Return (x, y) of the center of cell containing provided text 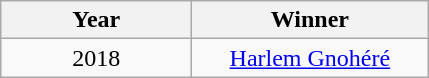
Harlem Gnohéré (310, 58)
Year (96, 20)
Winner (310, 20)
2018 (96, 58)
